From the cell containing the given text, extract its center point as [x, y] coordinate. 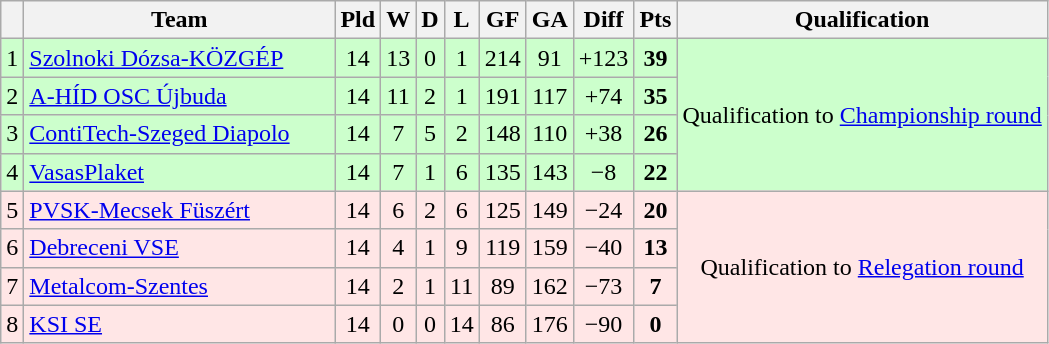
VasasPlaket [180, 172]
3 [12, 134]
D [430, 20]
191 [502, 96]
GF [502, 20]
125 [502, 210]
159 [550, 248]
A-HÍD OSC Újbuda [180, 96]
Pld [358, 20]
110 [550, 134]
Metalcom-Szentes [180, 286]
Szolnoki Dózsa-KÖZGÉP [180, 58]
PVSK-Mecsek Füszért [180, 210]
−8 [604, 172]
176 [550, 324]
89 [502, 286]
GA [550, 20]
86 [502, 324]
+38 [604, 134]
91 [550, 58]
+123 [604, 58]
−90 [604, 324]
135 [502, 172]
Qualification [862, 20]
W [398, 20]
39 [656, 58]
214 [502, 58]
143 [550, 172]
162 [550, 286]
26 [656, 134]
22 [656, 172]
L [462, 20]
+74 [604, 96]
ContiTech-Szeged Diapolo [180, 134]
117 [550, 96]
−24 [604, 210]
Qualification to Championship round [862, 115]
148 [502, 134]
Debreceni VSE [180, 248]
20 [656, 210]
Diff [604, 20]
−73 [604, 286]
−40 [604, 248]
Qualification to Relegation round [862, 267]
149 [550, 210]
KSI SE [180, 324]
Pts [656, 20]
Team [180, 20]
9 [462, 248]
8 [12, 324]
119 [502, 248]
35 [656, 96]
